Return the (X, Y) coordinate for the center point of the cell that contains the specified text.  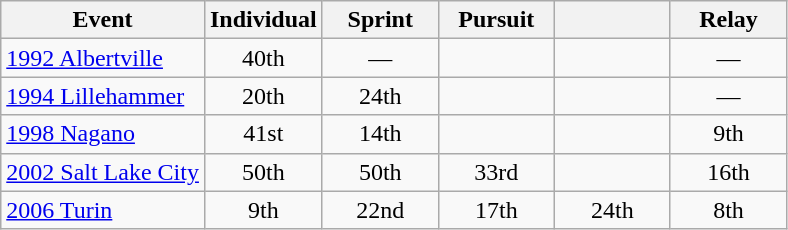
Relay (728, 20)
20th (263, 96)
2006 Turin (103, 210)
1994 Lillehammer (103, 96)
Event (103, 20)
8th (728, 210)
17th (496, 210)
22nd (380, 210)
14th (380, 134)
Individual (263, 20)
1998 Nagano (103, 134)
1992 Albertville (103, 58)
16th (728, 172)
Pursuit (496, 20)
33rd (496, 172)
2002 Salt Lake City (103, 172)
40th (263, 58)
41st (263, 134)
Sprint (380, 20)
